Return the [x, y] coordinate for the center point of the cell that contains the specified text.  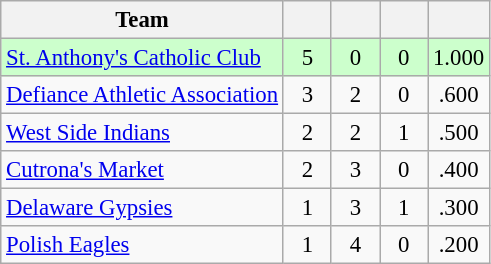
Team [142, 20]
.500 [459, 133]
5 [307, 58]
Delaware Gypsies [142, 208]
St. Anthony's Catholic Club [142, 58]
4 [355, 245]
.200 [459, 245]
.300 [459, 208]
.600 [459, 95]
1.000 [459, 58]
.400 [459, 170]
Polish Eagles [142, 245]
Defiance Athletic Association [142, 95]
Cutrona's Market [142, 170]
West Side Indians [142, 133]
